Detect which cell encompasses the target text, then output its [x, y] center coordinate. 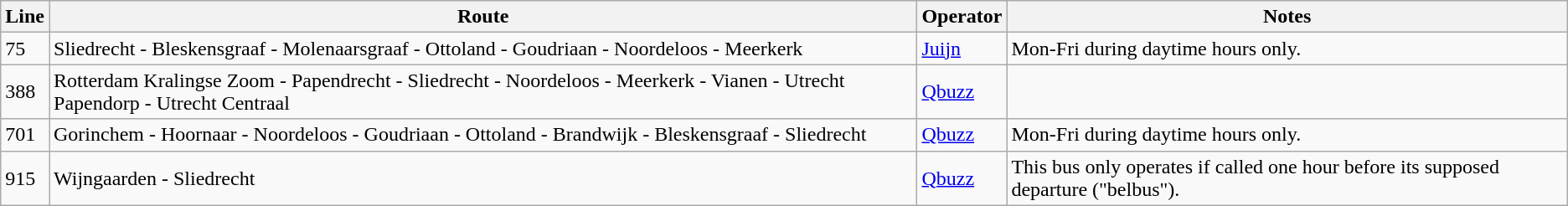
Sliedrecht - Bleskensgraaf - Molenaarsgraaf - Ottoland - Goudriaan - Noordeloos - Meerkerk [482, 49]
This bus only operates if called one hour before its supposed departure ("belbus"). [1287, 178]
Operator [962, 17]
Notes [1287, 17]
Gorinchem - Hoornaar - Noordeloos - Goudriaan - Ottoland - Brandwijk - Bleskensgraaf - Sliedrecht [482, 135]
Route [482, 17]
75 [25, 49]
915 [25, 178]
Wijngaarden - Sliedrecht [482, 178]
Juijn [962, 49]
Rotterdam Kralingse Zoom - Papendrecht - Sliedrecht - Noordeloos - Meerkerk - Vianen - Utrecht Papendorp - Utrecht Centraal [482, 92]
388 [25, 92]
Line [25, 17]
701 [25, 135]
